Find where the given text appears and provide that cell's center as [X, Y] coordinate. 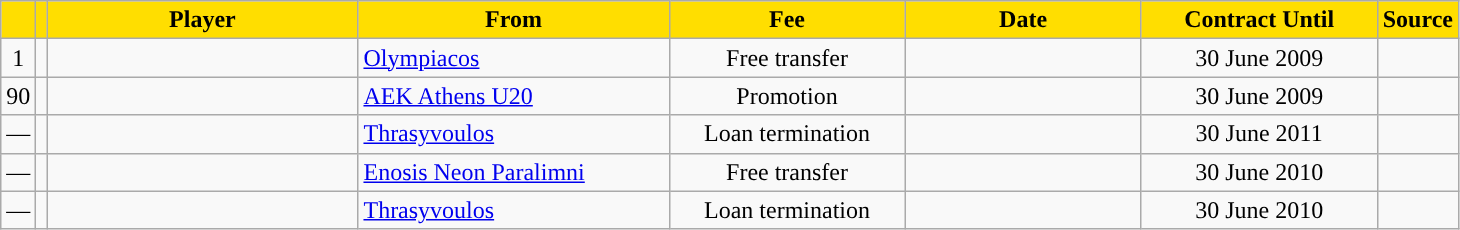
Source [1418, 20]
Date [1023, 20]
Promotion [787, 96]
Fee [787, 20]
1 [18, 58]
AEK Athens U20 [514, 96]
90 [18, 96]
30 June 2011 [1259, 134]
Enosis Neon Paralimni [514, 172]
Player [202, 20]
Contract Until [1259, 20]
Olympiacos [514, 58]
From [514, 20]
